Provide the [x, y] coordinate of the cell's center where the given text is located.  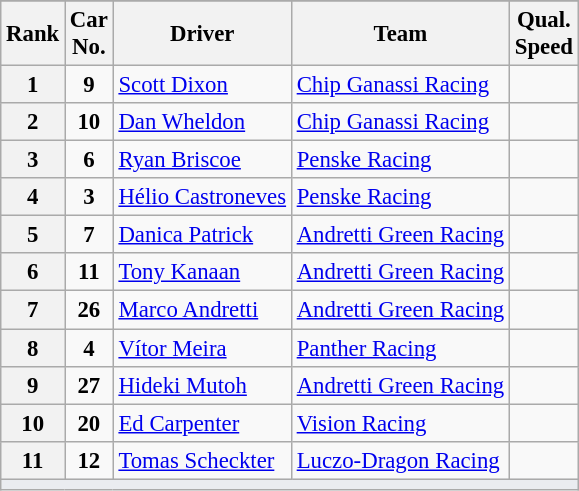
Ed Carpenter [202, 423]
CarNo. [90, 34]
8 [33, 348]
Tomas Scheckter [202, 460]
Danica Patrick [202, 235]
5 [33, 235]
Vítor Meira [202, 348]
Panther Racing [400, 348]
Dan Wheldon [202, 122]
Qual.Speed [544, 34]
Hideki Mutoh [202, 385]
Team [400, 34]
Luczo-Dragon Racing [400, 460]
27 [90, 385]
Ryan Briscoe [202, 160]
20 [90, 423]
Hélio Castroneves [202, 197]
Rank [33, 34]
Marco Andretti [202, 310]
Tony Kanaan [202, 273]
2 [33, 122]
26 [90, 310]
Driver [202, 34]
Vision Racing [400, 423]
Scott Dixon [202, 85]
1 [33, 85]
12 [90, 460]
